Find where the given text appears and provide that cell's center as (x, y) coordinate. 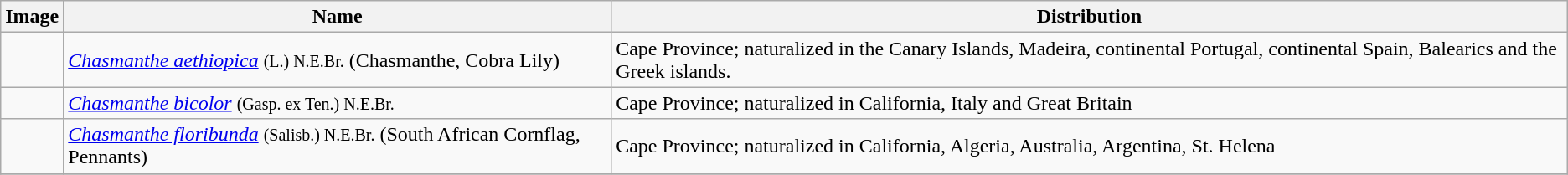
Chasmanthe bicolor (Gasp. ex Ten.) N.E.Br. (338, 103)
Distribution (1090, 17)
Cape Province; naturalized in the Canary Islands, Madeira, continental Portugal, continental Spain, Balearics and the Greek islands. (1090, 60)
Chasmanthe floribunda (Salisb.) N.E.Br. (South African Cornflag, Pennants) (338, 146)
Cape Province; naturalized in California, Algeria, Australia, Argentina, St. Helena (1090, 146)
Name (338, 17)
Cape Province; naturalized in California, Italy and Great Britain (1090, 103)
Chasmanthe aethiopica (L.) N.E.Br. (Chasmanthe, Cobra Lily) (338, 60)
Image (32, 17)
